Capture the cell that displays the provided text and extract its [x, y] central coordinate. 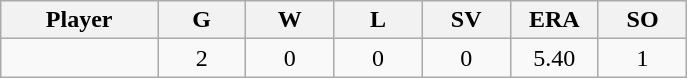
L [378, 20]
G [202, 20]
1 [642, 58]
SV [466, 20]
SO [642, 20]
W [290, 20]
Player [80, 20]
2 [202, 58]
ERA [554, 20]
5.40 [554, 58]
